From the cell containing the given text, extract its center point as [X, Y] coordinate. 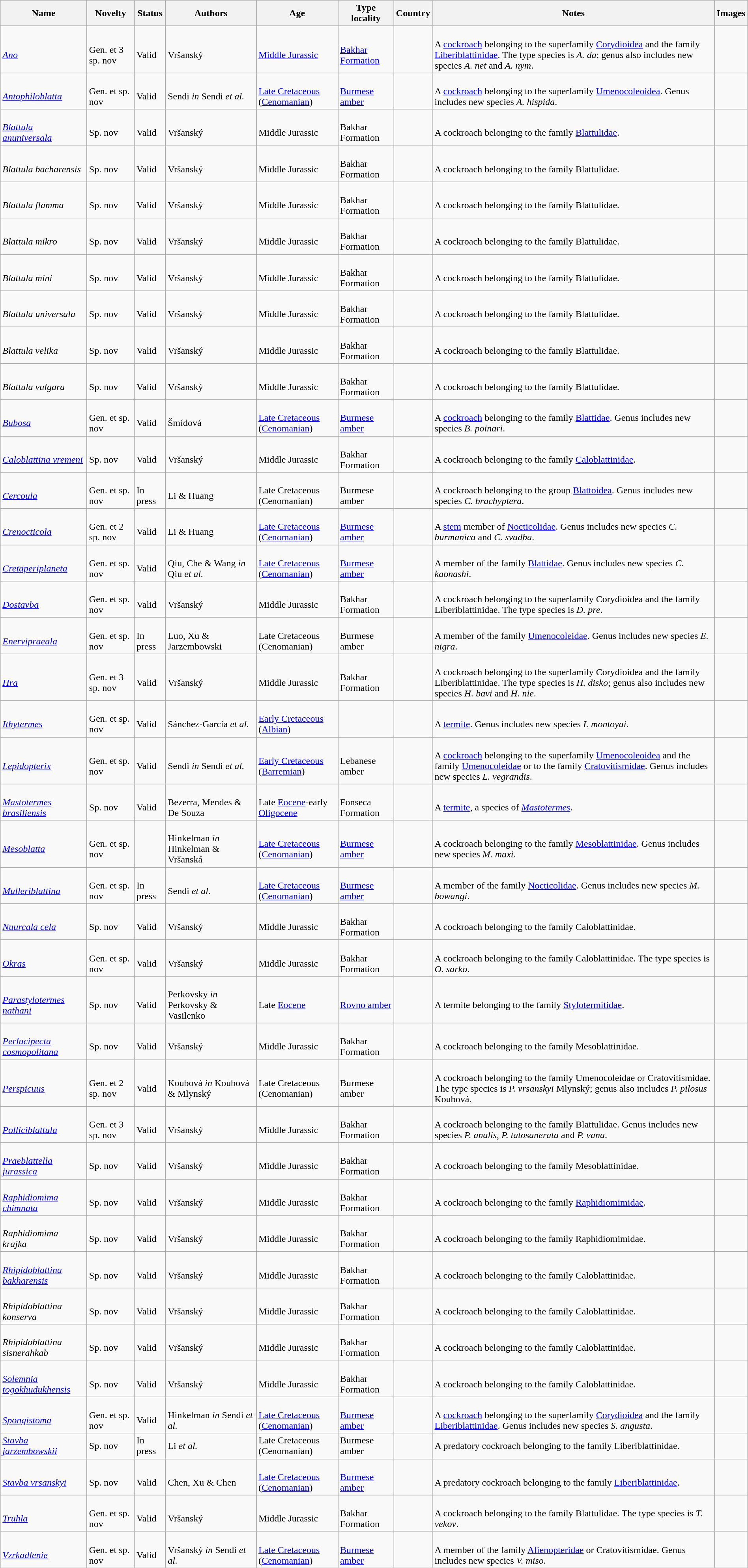
Cercoula [44, 491]
Country [413, 13]
Lepidopterix [44, 760]
Hinkelman in Sendi et al. [211, 1415]
Hra [44, 678]
Perkovsky in Perkovsky & Vasilenko [211, 999]
A member of the family Blattidae. Genus includes new species C. kaonashi. [574, 563]
Blattula anuniversala [44, 127]
A cockroach belonging to the superfamily Umenocoleoidea. Genus includes new species A. hispida. [574, 91]
Bezerra, Mendes & De Souza [211, 802]
A member of the family Umenocoleidae. Genus includes new species E. nigra. [574, 636]
Crenocticola [44, 527]
Type locality [366, 13]
A cockroach belonging to the family Caloblattinidae. The type species is O. sarko. [574, 958]
Caloblattina vremeni [44, 454]
Stavba jarzembowskii [44, 1446]
Blattula vulgara [44, 381]
Blattula mini [44, 273]
Qiu, Che & Wang in Qiu et al. [211, 563]
Šmídová [211, 418]
Truhla [44, 1513]
Dostavba [44, 599]
A termite, a species of Mastotermes. [574, 802]
A termite. Genus includes new species I. montoyai. [574, 719]
Solemnia togokhudukhensis [44, 1379]
Ano [44, 50]
Ithytermes [44, 719]
Raphidiomima krajka [44, 1234]
A cockroach belonging to the family Blattulidae. Genus includes new species P. analis, P. tatosanerata and P. vana. [574, 1125]
A cockroach belonging to the family Blattidae. Genus includes new species B. poinari. [574, 418]
Okras [44, 958]
Luo, Xu & Jarzembowski [211, 636]
Sendi et al. [211, 885]
Age [297, 13]
Rhipidoblattina bakharensis [44, 1270]
Novelty [110, 13]
Late Eocene [297, 999]
Sánchez-García et al. [211, 719]
Praeblattella jurassica [44, 1161]
Blattula bacharensis [44, 164]
Stavba vrsanskyi [44, 1477]
Cretaperiplaneta [44, 563]
Name [44, 13]
Mulleriblattina [44, 885]
Early Cretaceous (Barremian) [297, 760]
Blattula flamma [44, 200]
Koubová in Koubová & Mlynský [211, 1083]
Bubosa [44, 418]
Lebanese amber [366, 760]
A stem member of Nocticolidae. Genus includes new species C. burmanica and C. svadba. [574, 527]
Blattula velika [44, 345]
Polliciblattula [44, 1125]
Vzrkadlenie [44, 1549]
Notes [574, 13]
Parastylotermes nathani [44, 999]
Raphidiomima chimnata [44, 1197]
Rhipidoblattina konserva [44, 1306]
Enervipraeala [44, 636]
Spongistoma [44, 1415]
Vršanský in Sendi et al. [211, 1549]
Perlucipecta cosmopolitana [44, 1041]
Mesoblatta [44, 844]
Li et al. [211, 1446]
Images [731, 13]
Authors [211, 13]
Antophiloblatta [44, 91]
A cockroach belonging to the group Blattoidea. Genus includes new species C. brachyptera. [574, 491]
Blattula universala [44, 309]
Rhipidoblattina sisnerahkab [44, 1342]
Fonseca Formation [366, 802]
Late Eocene-early Oligocene [297, 802]
Early Cretaceous (Albian) [297, 719]
A cockroach belonging to the superfamily Corydioidea and the family Liberiblattinidae. The type species is D. pre. [574, 599]
A cockroach belonging to the superfamily Corydioidea and the family Liberiblattinidae. Genus includes new species S. angusta. [574, 1415]
Nuurcala cela [44, 922]
A member of the family Alienopteridae or Cratovitismidae. Genus includes new species V. miso. [574, 1549]
Rovno amber [366, 999]
Hinkelman in Hinkelman & Vršanská [211, 844]
A cockroach belonging to the family Blattulidae. The type species is T. vekov. [574, 1513]
Perspicuus [44, 1083]
Mastotermes brasiliensis [44, 802]
Chen, Xu & Chen [211, 1477]
A termite belonging to the family Stylotermitidae. [574, 999]
Blattula mikro [44, 236]
A cockroach belonging to the family Mesoblattinidae. Genus includes new species M. maxi. [574, 844]
A member of the family Nocticolidae. Genus includes new species M. bowangi. [574, 885]
Status [150, 13]
